Determine the [X, Y] coordinate at the center of the cell enclosing the given text.  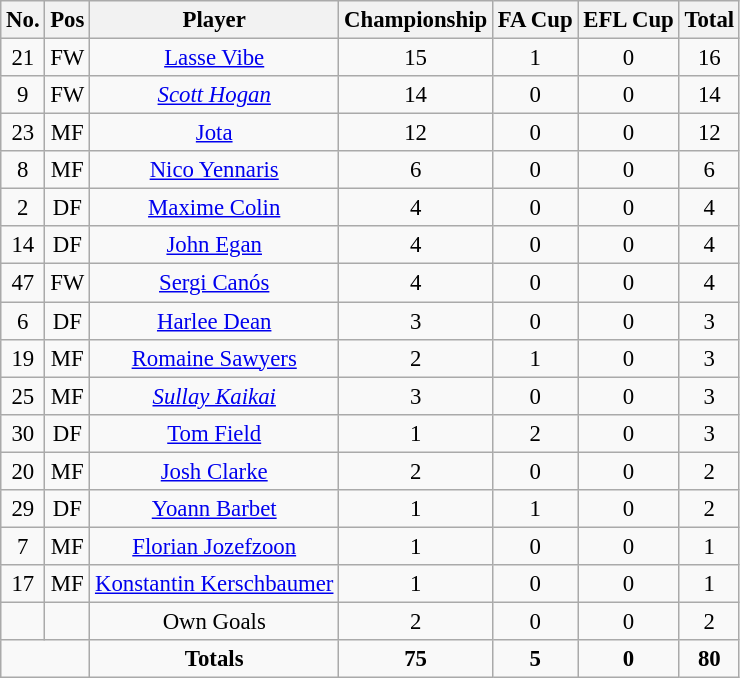
Pos [68, 20]
Harlee Dean [214, 321]
Own Goals [214, 621]
Championship [416, 20]
Player [214, 20]
8 [23, 170]
21 [23, 58]
Lasse Vibe [214, 58]
Jota [214, 133]
17 [23, 584]
5 [535, 659]
Nico Yennaris [214, 170]
80 [709, 659]
7 [23, 546]
Romaine Sawyers [214, 358]
Maxime Colin [214, 208]
Sergi Canós [214, 283]
9 [23, 95]
Totals [214, 659]
20 [23, 471]
Scott Hogan [214, 95]
29 [23, 509]
15 [416, 58]
Konstantin Kerschbaumer [214, 584]
FA Cup [535, 20]
EFL Cup [628, 20]
16 [709, 58]
No. [23, 20]
Tom Field [214, 433]
23 [23, 133]
Josh Clarke [214, 471]
47 [23, 283]
30 [23, 433]
John Egan [214, 245]
75 [416, 659]
25 [23, 396]
Sullay Kaikai [214, 396]
19 [23, 358]
Florian Jozefzoon [214, 546]
Total [709, 20]
Yoann Barbet [214, 509]
